Pinpoint the cell where the given text exists, returning its [X, Y] midpoint coordinate. 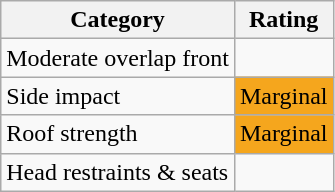
Category [118, 20]
Head restraints & seats [118, 172]
Side impact [118, 96]
Roof strength [118, 134]
Moderate overlap front [118, 58]
Rating [284, 20]
